Scan for the cell matching the given text and deliver its [X, Y] coordinate at center. 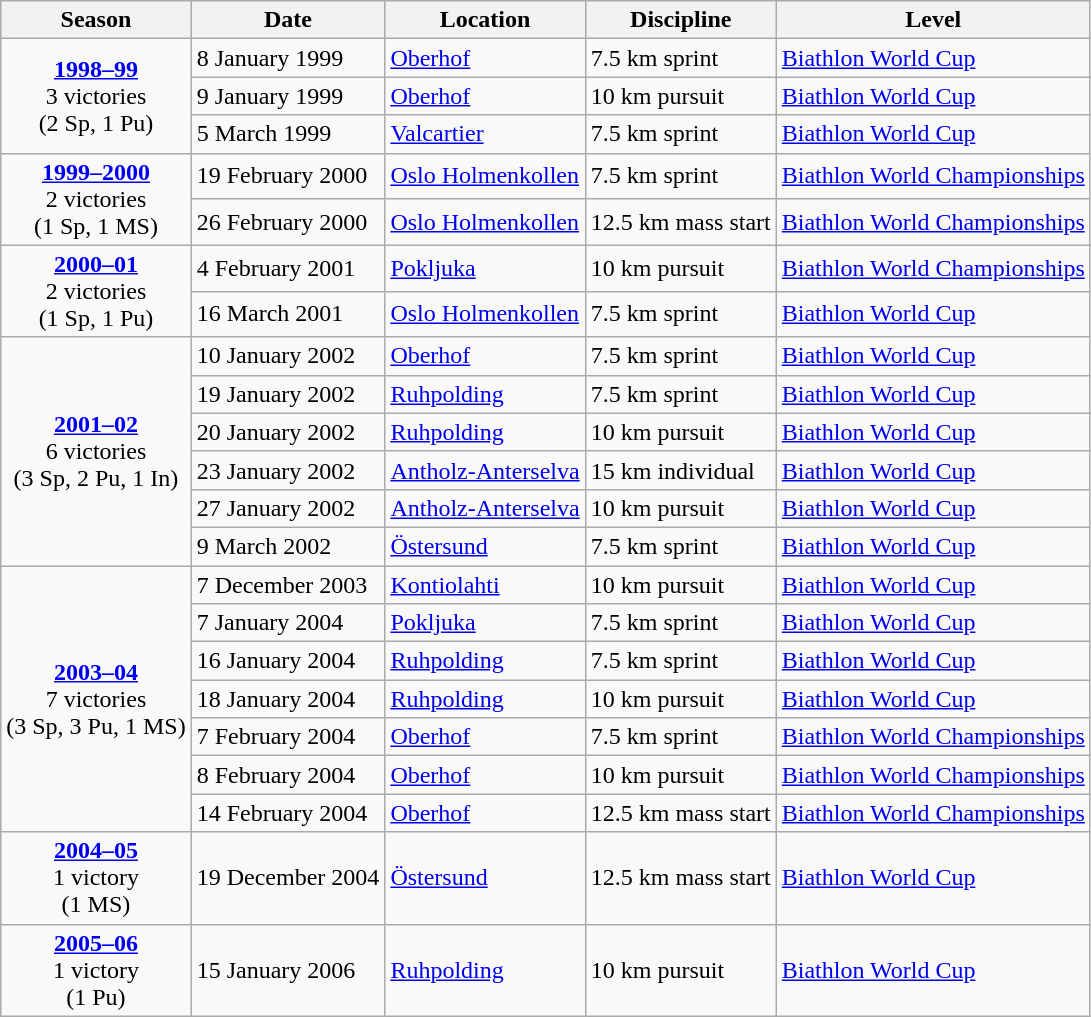
18 January 2004 [288, 699]
Level [933, 20]
20 January 2002 [288, 432]
2004–05 1 victory (1 MS) [96, 878]
26 February 2000 [288, 222]
Date [288, 20]
9 March 2002 [288, 546]
2001–02 6 victories (3 Sp, 2 Pu, 1 In) [96, 451]
1998–99 3 victories (2 Sp, 1 Pu) [96, 96]
Discipline [680, 20]
Season [96, 20]
15 January 2006 [288, 970]
Kontiolahti [485, 585]
Location [485, 20]
7 December 2003 [288, 585]
2000–01 2 victories (1 Sp, 1 Pu) [96, 291]
7 January 2004 [288, 623]
5 March 1999 [288, 134]
19 February 2000 [288, 176]
19 December 2004 [288, 878]
16 January 2004 [288, 661]
16 March 2001 [288, 314]
2005–06 1 victory (1 Pu) [96, 970]
1999–2000 2 victories (1 Sp, 1 MS) [96, 199]
8 February 2004 [288, 775]
10 January 2002 [288, 356]
4 February 2001 [288, 268]
Valcartier [485, 134]
19 January 2002 [288, 394]
2003–04 7 victories (3 Sp, 3 Pu, 1 MS) [96, 699]
15 km individual [680, 470]
23 January 2002 [288, 470]
27 January 2002 [288, 508]
9 January 1999 [288, 96]
14 February 2004 [288, 813]
7 February 2004 [288, 737]
8 January 1999 [288, 58]
